Search for the cell housing the specified text and yield its (x, y) center coordinate. 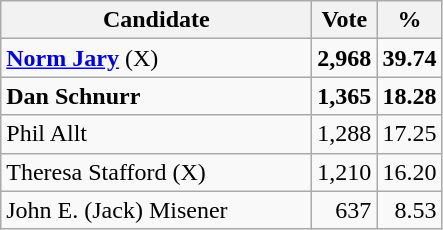
John E. (Jack) Misener (156, 210)
17.25 (410, 134)
1,288 (344, 134)
8.53 (410, 210)
Candidate (156, 20)
2,968 (344, 58)
Norm Jary (X) (156, 58)
637 (344, 210)
Vote (344, 20)
1,365 (344, 96)
18.28 (410, 96)
16.20 (410, 172)
1,210 (344, 172)
Phil Allt (156, 134)
% (410, 20)
Dan Schnurr (156, 96)
39.74 (410, 58)
Theresa Stafford (X) (156, 172)
